From the cell containing the given text, extract its center point as (X, Y) coordinate. 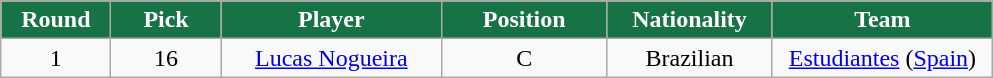
Nationality (690, 20)
Brazilian (690, 58)
Pick (166, 20)
Position (524, 20)
Lucas Nogueira (331, 58)
1 (56, 58)
Player (331, 20)
Team (882, 20)
C (524, 58)
Estudiantes (Spain) (882, 58)
Round (56, 20)
16 (166, 58)
